Scan for the cell matching the given text and deliver its (X, Y) coordinate at center. 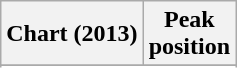
Peak position (189, 34)
Chart (2013) (72, 34)
